Extract the (x, y) coordinate from the center of the cell holding the provided text.  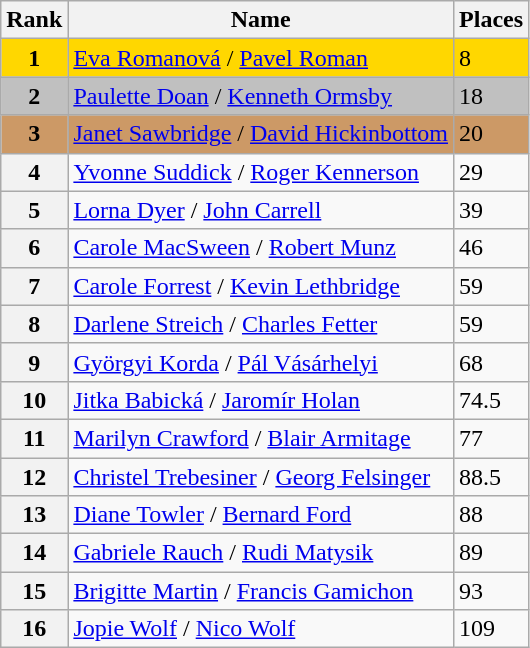
Brigitte Martin / Francis Gamichon (261, 591)
4 (34, 172)
10 (34, 400)
1 (34, 58)
2 (34, 96)
12 (34, 477)
15 (34, 591)
3 (34, 134)
Jopie Wolf / Nico Wolf (261, 629)
Places (492, 20)
16 (34, 629)
Györgyi Korda / Pál Vásárhelyi (261, 362)
88.5 (492, 477)
Eva Romanová / Pavel Roman (261, 58)
Name (261, 20)
14 (34, 553)
Marilyn Crawford / Blair Armitage (261, 438)
39 (492, 210)
13 (34, 515)
Jitka Babická / Jaromír Holan (261, 400)
9 (34, 362)
Rank (34, 20)
7 (34, 286)
Christel Trebesiner / Georg Felsinger (261, 477)
6 (34, 248)
68 (492, 362)
Gabriele Rauch / Rudi Matysik (261, 553)
93 (492, 591)
29 (492, 172)
11 (34, 438)
109 (492, 629)
Diane Towler / Bernard Ford (261, 515)
Janet Sawbridge / David Hickinbottom (261, 134)
46 (492, 248)
18 (492, 96)
74.5 (492, 400)
5 (34, 210)
Lorna Dyer / John Carrell (261, 210)
77 (492, 438)
89 (492, 553)
Carole MacSween / Robert Munz (261, 248)
Paulette Doan / Kenneth Ormsby (261, 96)
Yvonne Suddick / Roger Kennerson (261, 172)
Darlene Streich / Charles Fetter (261, 324)
20 (492, 134)
88 (492, 515)
Carole Forrest / Kevin Lethbridge (261, 286)
